For the text-containing cell, return its midpoint in [x, y] coordinate format. 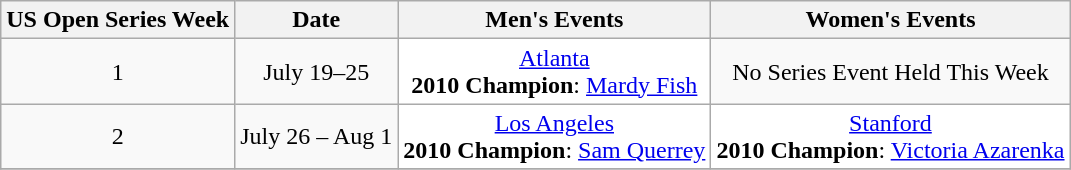
US Open Series Week [118, 20]
2 [118, 136]
July 26 – Aug 1 [316, 136]
Los Angeles2010 Champion: Sam Querrey [554, 136]
Date [316, 20]
Stanford2010 Champion: Victoria Azarenka [890, 136]
Atlanta2010 Champion: Mardy Fish [554, 72]
No Series Event Held This Week [890, 72]
Women's Events [890, 20]
Men's Events [554, 20]
July 19–25 [316, 72]
1 [118, 72]
